Identify which cell holds the provided text, then report its [X, Y] central coordinate. 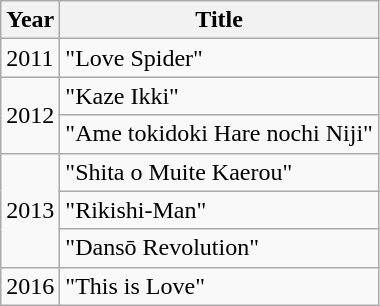
2012 [30, 115]
"Dansō Revolution" [220, 248]
2013 [30, 210]
"Ame tokidoki Hare nochi Niji" [220, 134]
2016 [30, 286]
"Shita o Muite Kaerou" [220, 172]
Year [30, 20]
Title [220, 20]
"Rikishi-Man" [220, 210]
2011 [30, 58]
"Love Spider" [220, 58]
"Kaze Ikki" [220, 96]
"This is Love" [220, 286]
